Identify which cell holds the provided text, then report its [x, y] central coordinate. 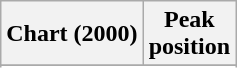
Peak position [189, 34]
Chart (2000) [72, 34]
